Return the [x, y] coordinate for the center point of the cell that contains the specified text.  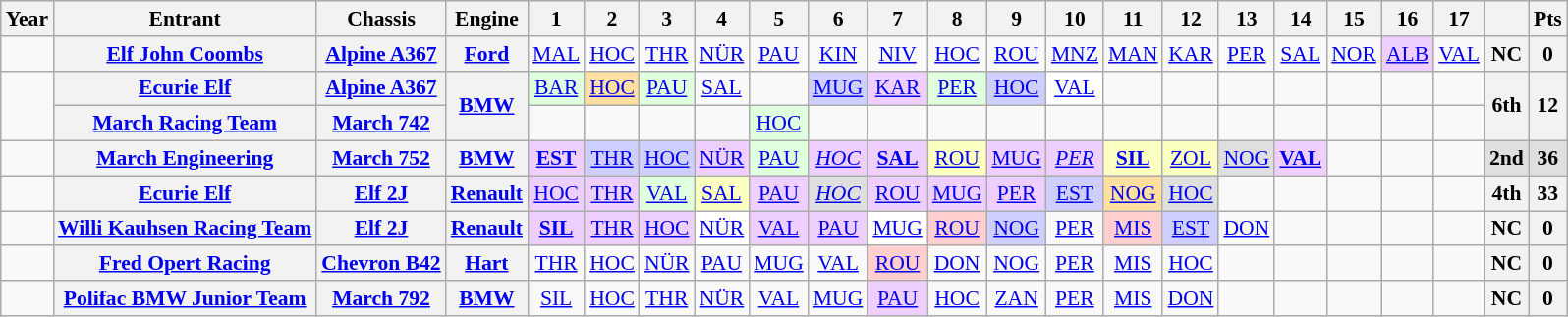
MAL [556, 54]
1 [556, 19]
4th [1507, 193]
Engine [487, 19]
16 [1407, 19]
14 [1301, 19]
March 742 [381, 124]
ALB [1407, 54]
Hart [487, 264]
6th [1507, 106]
ZAN [1016, 298]
Entrant [185, 19]
Ford [487, 54]
March 752 [381, 159]
Chevron B42 [381, 264]
11 [1134, 19]
15 [1354, 19]
Polifac BMW Junior Team [185, 298]
36 [1548, 159]
33 [1548, 193]
8 [957, 19]
9 [1016, 19]
4 [722, 19]
10 [1075, 19]
Fred Opert Racing [185, 264]
March Engineering [185, 159]
3 [667, 19]
NOR [1354, 54]
MNZ [1075, 54]
MAN [1134, 54]
13 [1246, 19]
Willi Kauhsen Racing Team [185, 229]
5 [778, 19]
2 [612, 19]
BAR [556, 88]
2nd [1507, 159]
Elf John Coombs [185, 54]
ZOL [1191, 159]
6 [839, 19]
7 [898, 19]
NIV [898, 54]
Pts [1548, 19]
March Racing Team [185, 124]
KIN [839, 54]
Year [28, 19]
March 792 [381, 298]
17 [1459, 19]
Chassis [381, 19]
